Provide the (X, Y) coordinate of the cell's center where the given text is located.  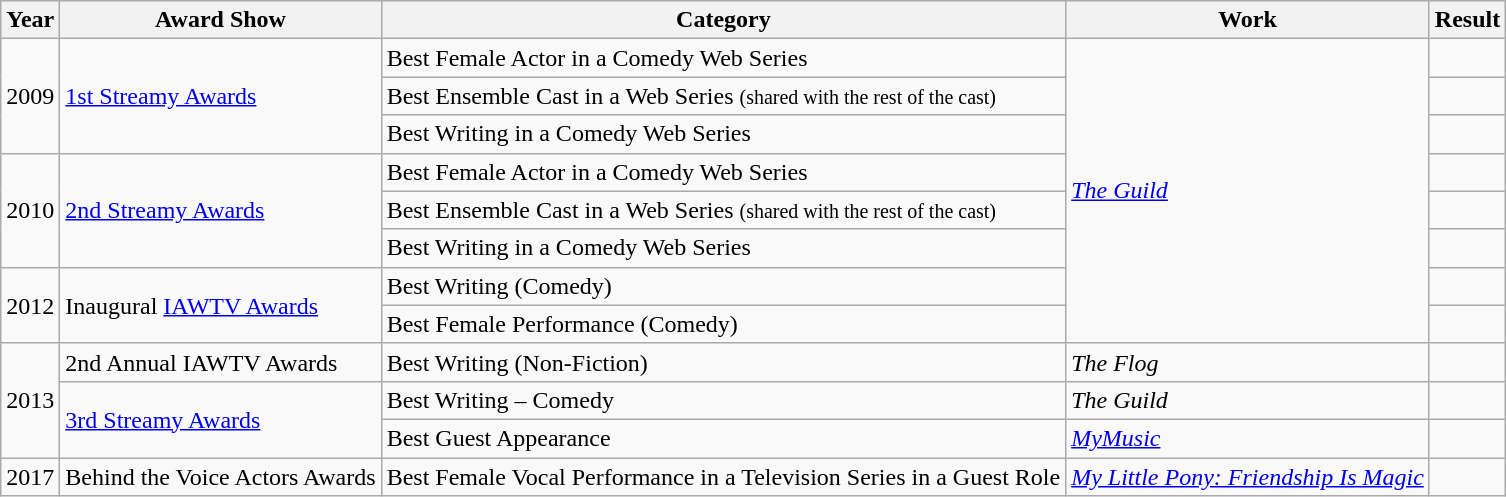
2012 (30, 305)
Year (30, 20)
2017 (30, 477)
Category (724, 20)
Best Female Performance (Comedy) (724, 324)
My Little Pony: Friendship Is Magic (1248, 477)
2nd Streamy Awards (220, 210)
Best Guest Appearance (724, 438)
2010 (30, 210)
Behind the Voice Actors Awards (220, 477)
MyMusic (1248, 438)
Best Female Vocal Performance in a Television Series in a Guest Role (724, 477)
1st Streamy Awards (220, 96)
Best Writing (Comedy) (724, 286)
Award Show (220, 20)
Work (1248, 20)
Inaugural IAWTV Awards (220, 305)
2nd Annual IAWTV Awards (220, 362)
Result (1467, 20)
3rd Streamy Awards (220, 419)
2013 (30, 400)
The Flog (1248, 362)
Best Writing (Non-Fiction) (724, 362)
Best Writing – Comedy (724, 400)
2009 (30, 96)
